Identify which cell holds the provided text, then report its (x, y) central coordinate. 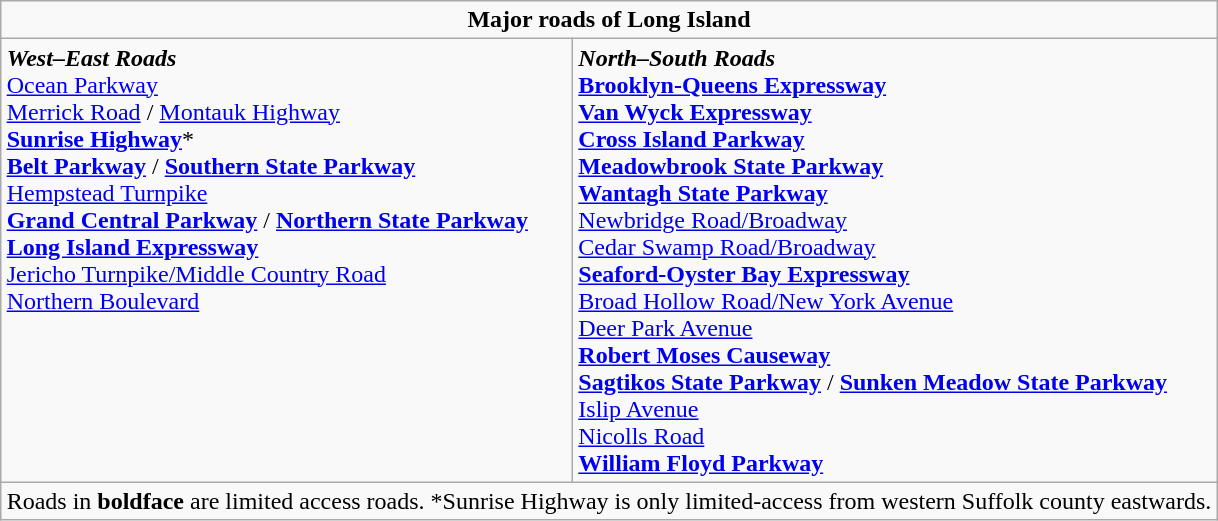
Major roads of Long Island (609, 20)
Roads in boldface are limited access roads. *Sunrise Highway is only limited-access from western Suffolk county eastwards. (609, 501)
